Pinpoint the cell where the given text exists, returning its (X, Y) midpoint coordinate. 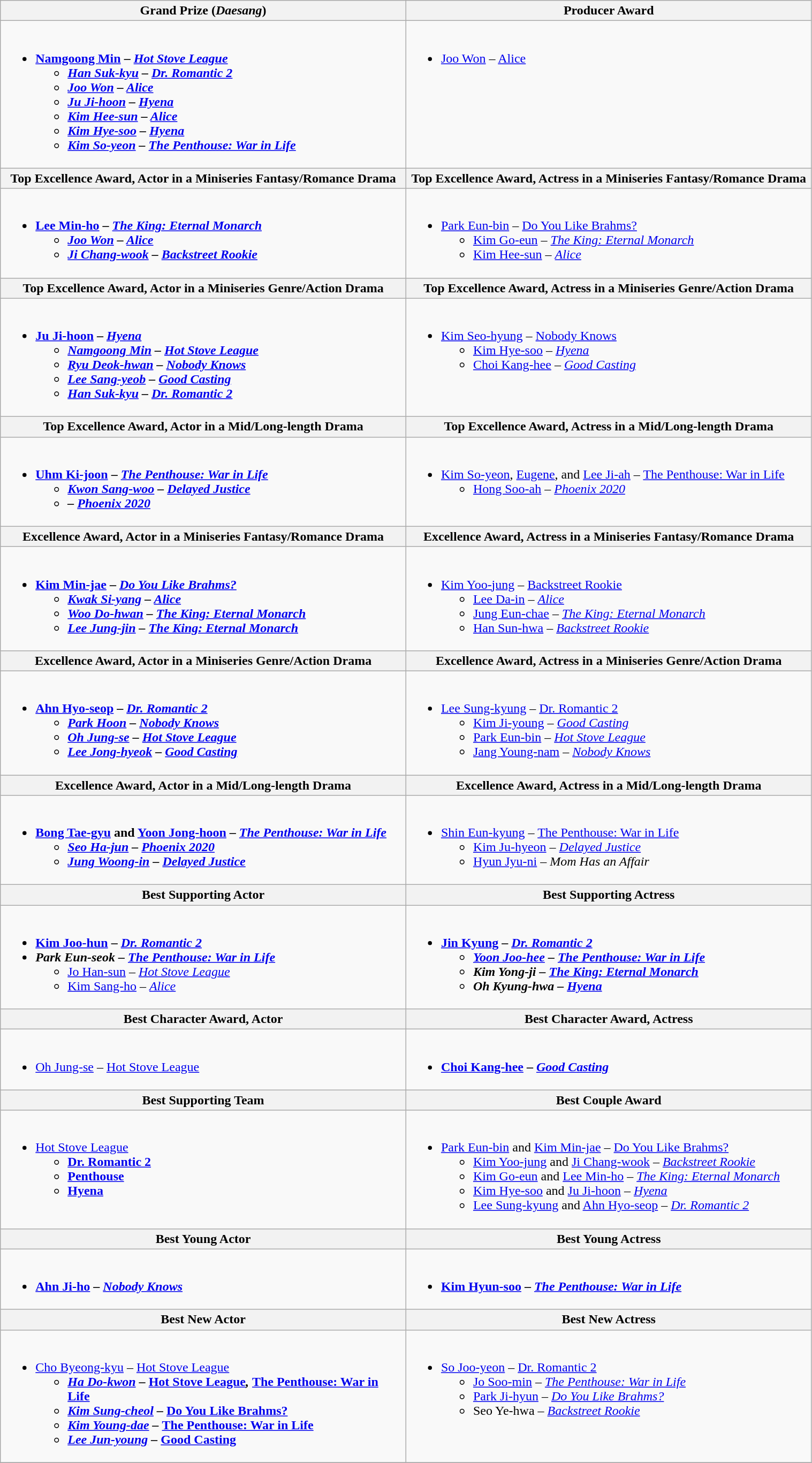
Kim So-yeon, Eugene, and Lee Ji-ah – The Penthouse: War in LifeHong Soo-ah – Phoenix 2020 (609, 482)
Ju Ji-hoon – HyenaNamgoong Min – Hot Stove LeagueRyu Deok-hwan – Nobody KnowsLee Sang-yeob – Good CastingHan Suk-kyu – Dr. Romantic 2 (203, 358)
Choi Kang-hee – Good Casting (609, 1060)
Grand Prize (Daesang) (203, 11)
Kim Seo-hyung – Nobody KnowsKim Hye-soo – HyenaChoi Kang-hee – Good Casting (609, 358)
Top Excellence Award, Actor in a Miniseries Fantasy/Romance Drama (203, 178)
Producer Award (609, 11)
Best Supporting Actor (203, 895)
Best Young Actress (609, 1239)
Joo Won – Alice (609, 94)
Kim Hyun-soo – The Penthouse: War in Life (609, 1279)
Shin Eun-kyung – The Penthouse: War in LifeKim Ju-hyeon – Delayed JusticeHyun Jyu-ni – Mom Has an Affair (609, 840)
Best Couple Award (609, 1100)
Top Excellence Award, Actor in a Mid/Long-length Drama (203, 427)
Ahn Hyo-seop – Dr. Romantic 2Park Hoon – Nobody KnowsOh Jung-se – Hot Stove LeagueLee Jong-hyeok – Good Casting (203, 723)
Top Excellence Award, Actress in a Miniseries Genre/Action Drama (609, 288)
Lee Min-ho – The King: Eternal MonarchJoo Won – AliceJi Chang-wook – Backstreet Rookie (203, 233)
Excellence Award, Actor in a Miniseries Genre/Action Drama (203, 661)
Kim Yoo-jung – Backstreet RookieLee Da-in – AliceJung Eun-chae – The King: Eternal MonarchHan Sun-hwa – Backstreet Rookie (609, 598)
Top Excellence Award, Actress in a Mid/Long-length Drama (609, 427)
Uhm Ki-joon – The Penthouse: War in LifeKwon Sang-woo – Delayed Justice – Phoenix 2020 (203, 482)
Excellence Award, Actress in a Mid/Long-length Drama (609, 785)
Best New Actor (203, 1320)
Excellence Award, Actor in a Mid/Long-length Drama (203, 785)
Kim Joo-hun – Dr. Romantic 2Park Eun-seok – The Penthouse: War in LifeJo Han-sun – Hot Stove LeagueKim Sang-ho – Alice (203, 957)
Best Young Actor (203, 1239)
Best Character Award, Actress (609, 1019)
Jin Kyung – Dr. Romantic 2Yoon Joo-hee – The Penthouse: War in LifeKim Yong-ji – The King: Eternal MonarchOh Kyung-hwa – Hyena (609, 957)
Best Supporting Actress (609, 895)
Park Eun-bin – Do You Like Brahms?Kim Go-eun – The King: Eternal MonarchKim Hee-sun – Alice (609, 233)
Oh Jung-se – Hot Stove League (203, 1060)
Ahn Ji-ho – Nobody Knows (203, 1279)
Bong Tae-gyu and Yoon Jong-hoon – The Penthouse: War in LifeSeo Ha-jun – Phoenix 2020Jung Woong-in – Delayed Justice (203, 840)
Excellence Award, Actress in a Miniseries Genre/Action Drama (609, 661)
Best New Actress (609, 1320)
Excellence Award, Actress in a Miniseries Fantasy/Romance Drama (609, 536)
Top Excellence Award, Actress in a Miniseries Fantasy/Romance Drama (609, 178)
Hot Stove LeagueDr. Romantic 2PenthouseHyena (203, 1169)
Excellence Award, Actor in a Miniseries Fantasy/Romance Drama (203, 536)
So Joo-yeon – Dr. Romantic 2Jo Soo-min – The Penthouse: War in LifePark Ji-hyun – Do You Like Brahms?Seo Ye-hwa – Backstreet Rookie (609, 1396)
Kim Min-jae – Do You Like Brahms?Kwak Si-yang – AliceWoo Do-hwan – The King: Eternal MonarchLee Jung-jin – The King: Eternal Monarch (203, 598)
Lee Sung-kyung – Dr. Romantic 2Kim Ji-young – Good CastingPark Eun-bin – Hot Stove LeagueJang Young-nam – Nobody Knows (609, 723)
Best Supporting Team (203, 1100)
Best Character Award, Actor (203, 1019)
Top Excellence Award, Actor in a Miniseries Genre/Action Drama (203, 288)
